Detect which cell encompasses the target text, then output its (X, Y) center coordinate. 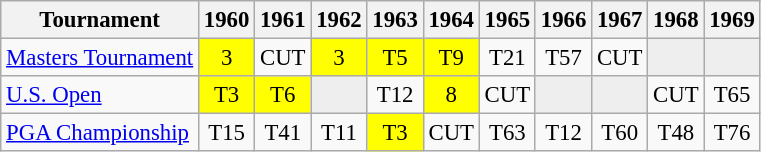
T5 (395, 58)
T9 (451, 58)
1961 (283, 20)
T63 (507, 133)
T76 (732, 133)
Tournament (100, 20)
1968 (676, 20)
1965 (507, 20)
PGA Championship (100, 133)
T65 (732, 95)
U.S. Open (100, 95)
1966 (563, 20)
Masters Tournament (100, 58)
T21 (507, 58)
T57 (563, 58)
8 (451, 95)
1967 (620, 20)
1963 (395, 20)
T60 (620, 133)
1962 (339, 20)
T11 (339, 133)
1960 (227, 20)
T41 (283, 133)
T48 (676, 133)
T15 (227, 133)
1964 (451, 20)
1969 (732, 20)
T6 (283, 95)
